Determine the [X, Y] coordinate at the center of the cell enclosing the given text.  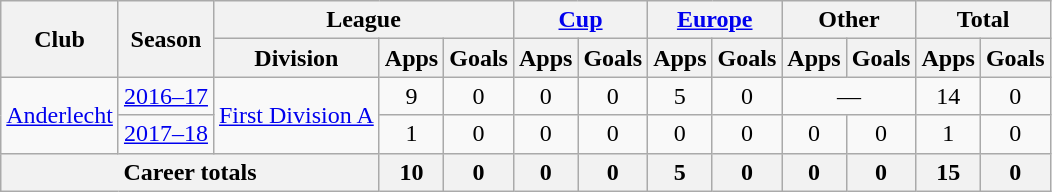
2016–17 [166, 96]
10 [411, 172]
Other [849, 20]
Europe [715, 20]
Career totals [190, 172]
Division [296, 58]
Anderlecht [60, 115]
15 [948, 172]
2017–18 [166, 134]
9 [411, 96]
Total [983, 20]
Season [166, 39]
First Division A [296, 115]
Club [60, 39]
League [363, 20]
14 [948, 96]
Cup [580, 20]
— [849, 96]
